Identify which cell holds the provided text, then report its [x, y] central coordinate. 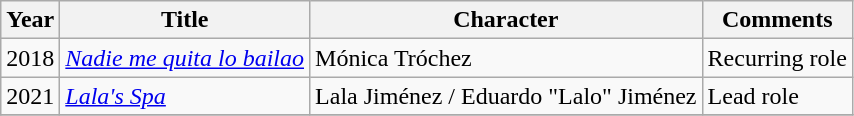
Lead role [777, 96]
Year [30, 20]
2021 [30, 96]
Lala's Spa [185, 96]
Recurring role [777, 58]
Mónica Tróchez [506, 58]
Title [185, 20]
Nadie me quita lo bailao [185, 58]
2018 [30, 58]
Character [506, 20]
Comments [777, 20]
Lala Jiménez / Eduardo "Lalo" Jiménez [506, 96]
